Return [X, Y] of the center of cell containing provided text 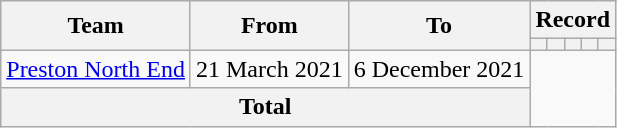
21 March 2021 [269, 69]
To [439, 26]
Record [573, 20]
Team [96, 26]
From [269, 26]
Total [266, 107]
Preston North End [96, 69]
6 December 2021 [439, 69]
